Determine the [X, Y] coordinate at the center of the cell enclosing the given text.  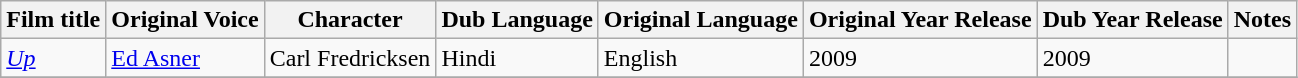
Hindi [517, 58]
Character [350, 20]
Up [54, 58]
Original Year Release [920, 20]
Notes [1262, 20]
English [700, 58]
Dub Language [517, 20]
Ed Asner [185, 58]
Dub Year Release [1132, 20]
Carl Fredricksen [350, 58]
Film title [54, 20]
Original Voice [185, 20]
Original Language [700, 20]
